For the text-containing cell, return its midpoint in (X, Y) coordinate format. 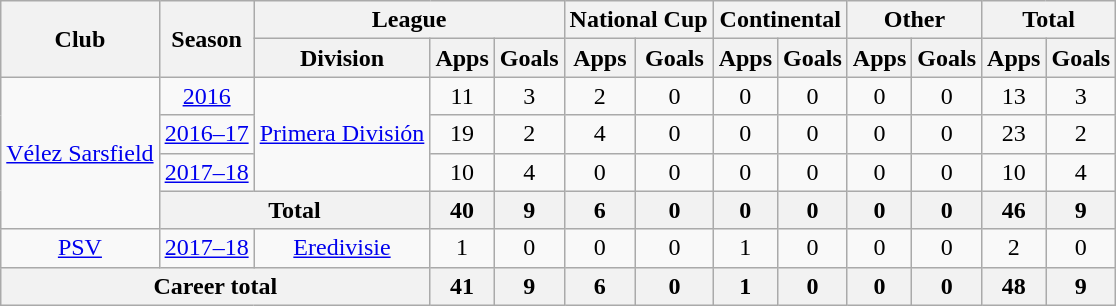
41 (462, 286)
2016–17 (206, 134)
PSV (80, 248)
48 (1014, 286)
11 (462, 96)
2016 (206, 96)
40 (462, 210)
National Cup (638, 20)
Vélez Sarsfield (80, 153)
19 (462, 134)
League (409, 20)
46 (1014, 210)
Primera División (342, 134)
23 (1014, 134)
Division (342, 58)
Continental (780, 20)
Season (206, 39)
Career total (216, 286)
Other (914, 20)
Club (80, 39)
Eredivisie (342, 248)
13 (1014, 96)
